Find where the given text appears and provide that cell's center as [X, Y] coordinate. 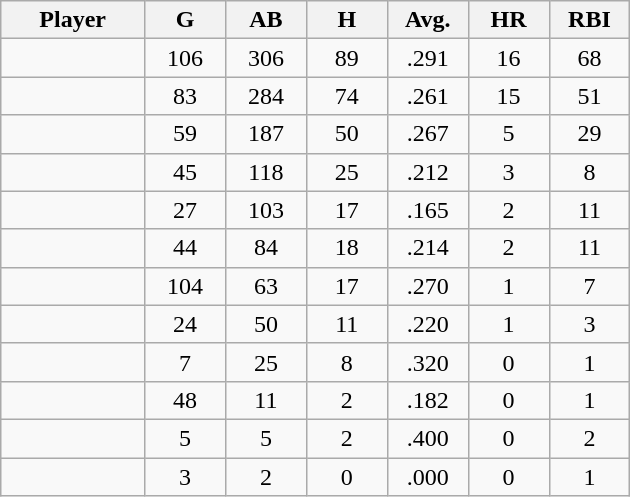
187 [266, 134]
15 [508, 96]
106 [186, 58]
104 [186, 286]
.270 [428, 286]
44 [186, 248]
.400 [428, 438]
H [346, 20]
84 [266, 248]
103 [266, 210]
51 [590, 96]
63 [266, 286]
HR [508, 20]
45 [186, 172]
59 [186, 134]
16 [508, 58]
18 [346, 248]
74 [346, 96]
.261 [428, 96]
83 [186, 96]
29 [590, 134]
24 [186, 324]
306 [266, 58]
.000 [428, 477]
.267 [428, 134]
68 [590, 58]
48 [186, 400]
284 [266, 96]
89 [346, 58]
.165 [428, 210]
118 [266, 172]
.214 [428, 248]
RBI [590, 20]
G [186, 20]
.182 [428, 400]
.320 [428, 362]
.220 [428, 324]
AB [266, 20]
Avg. [428, 20]
Player [73, 20]
.212 [428, 172]
.291 [428, 58]
27 [186, 210]
